Return [X, Y] of the center of cell containing provided text 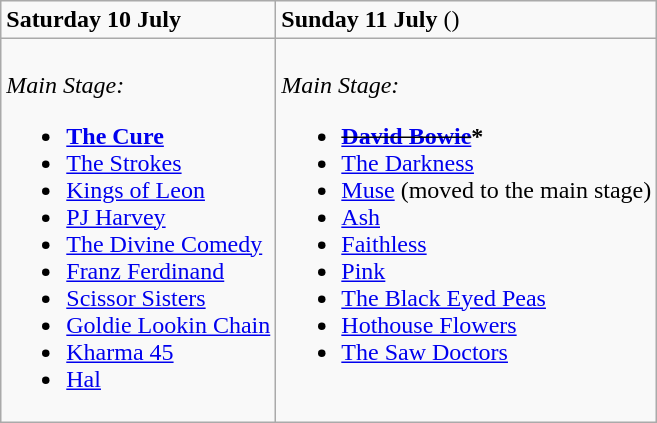
Saturday 10 July [138, 20]
Main Stage:The CureThe StrokesKings of LeonPJ HarveyThe Divine ComedyFranz FerdinandScissor SistersGoldie Lookin ChainKharma 45Hal [138, 230]
Sunday 11 July () [466, 20]
Main Stage:David Bowie* The DarknessMuse (moved to the main stage)AshFaithlessPinkThe Black Eyed PeasHothouse FlowersThe Saw Doctors [466, 230]
